Identify which cell holds the provided text, then report its (x, y) central coordinate. 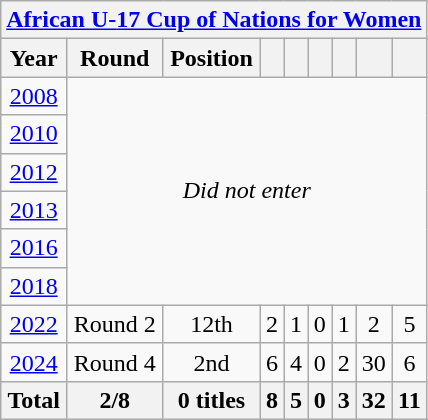
2016 (34, 248)
2013 (34, 210)
Year (34, 58)
32 (374, 400)
2/8 (115, 400)
Round 4 (115, 362)
Did not enter (247, 191)
African U-17 Cup of Nations for Women (214, 20)
30 (374, 362)
11 (410, 400)
2018 (34, 286)
2022 (34, 324)
2024 (34, 362)
12th (212, 324)
Round (115, 58)
2012 (34, 172)
3 (344, 400)
0 titles (212, 400)
2010 (34, 134)
2008 (34, 96)
Round 2 (115, 324)
4 (296, 362)
2nd (212, 362)
8 (272, 400)
Total (34, 400)
Position (212, 58)
